Detect which cell encompasses the target text, then output its (X, Y) center coordinate. 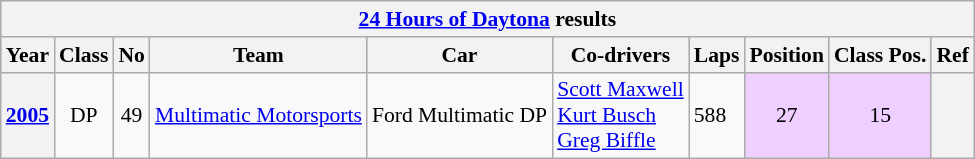
Ref (952, 55)
Laps (717, 55)
No (132, 55)
2005 (28, 116)
27 (786, 116)
Team (258, 55)
Multimatic Motorsports (258, 116)
588 (717, 116)
49 (132, 116)
Year (28, 55)
Class (84, 55)
Scott Maxwell Kurt Busch Greg Biffle (620, 116)
DP (84, 116)
Ford Multimatic DP (460, 116)
Co-drivers (620, 55)
24 Hours of Daytona results (488, 19)
Position (786, 55)
15 (880, 116)
Car (460, 55)
Class Pos. (880, 55)
